Scan for the cell matching the given text and deliver its [x, y] coordinate at center. 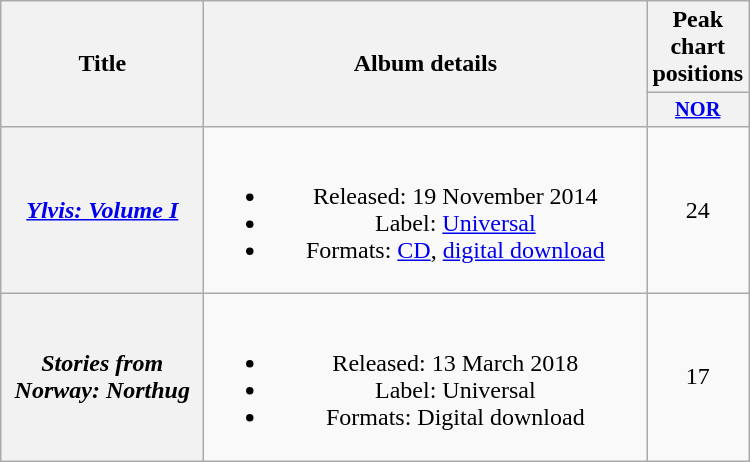
Peak chart positions [698, 47]
Released: 13 March 2018Label: UniversalFormats: Digital download [426, 378]
Ylvis: Volume I [102, 210]
Stories from Norway: Northug [102, 378]
17 [698, 378]
24 [698, 210]
Released: 19 November 2014Label: UniversalFormats: CD, digital download [426, 210]
NOR [698, 110]
Album details [426, 64]
Title [102, 64]
